Identify which cell holds the provided text, then report its [x, y] central coordinate. 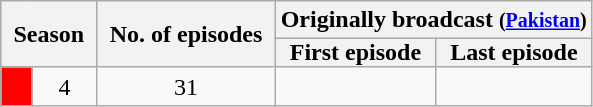
First episode [356, 53]
Originally broadcast (Pakistan) [434, 20]
Last episode [514, 53]
No. of episodes [186, 34]
4 [64, 86]
Season [49, 34]
31 [186, 86]
